Search for the cell housing the specified text and yield its (X, Y) center coordinate. 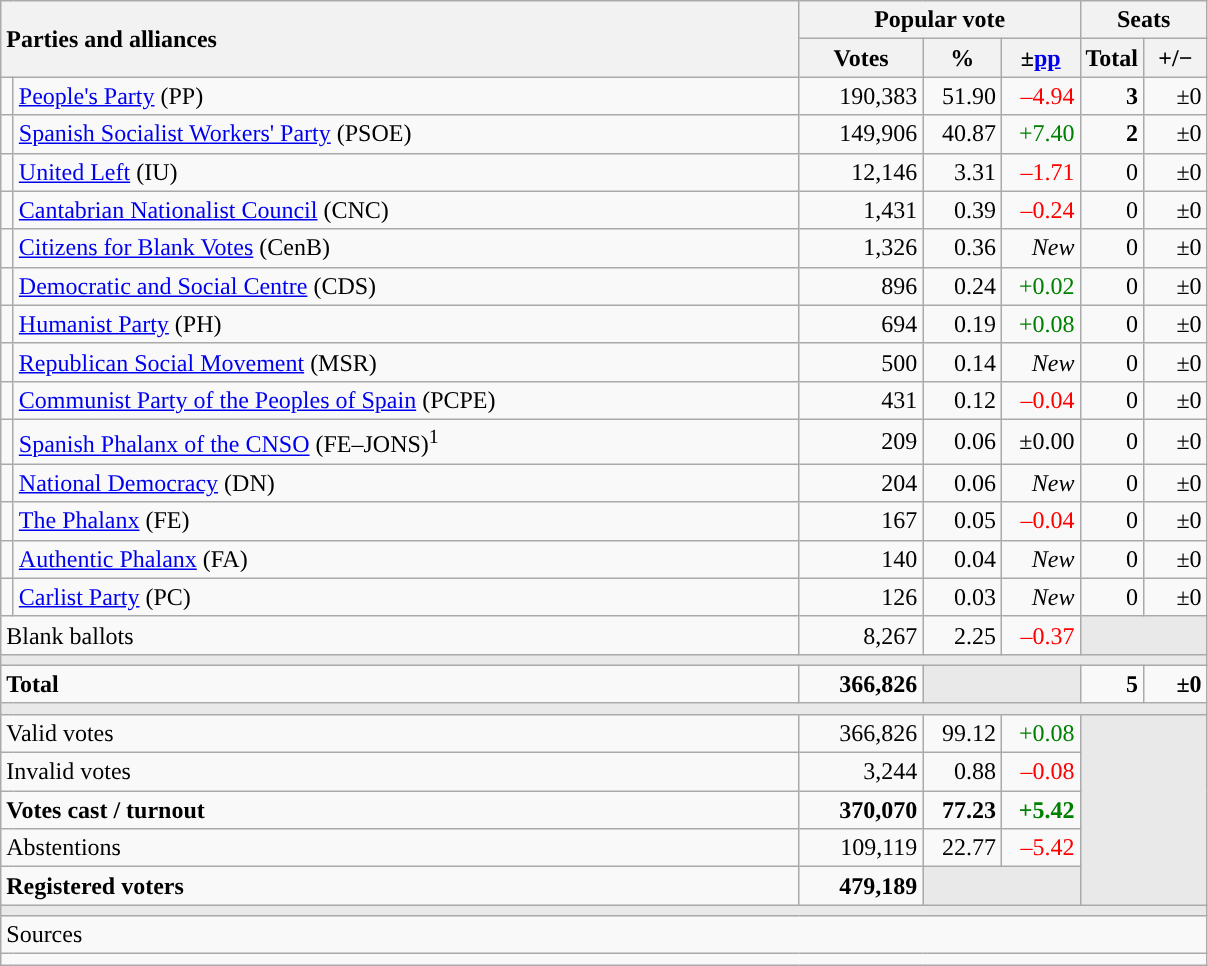
0.36 (962, 248)
167 (861, 521)
+/− (1176, 58)
0.05 (962, 521)
Spanish Socialist Workers' Party (PSOE) (406, 134)
370,070 (861, 810)
% (962, 58)
–0.08 (1040, 772)
Registered voters (400, 886)
190,383 (861, 96)
–0.37 (1040, 635)
Votes (861, 58)
22.77 (962, 848)
896 (861, 286)
0.24 (962, 286)
126 (861, 597)
3.31 (962, 172)
Parties and alliances (400, 39)
Invalid votes (400, 772)
Spanish Phalanx of the CNSO (FE–JONS)1 (406, 442)
1,431 (861, 210)
479,189 (861, 886)
3 (1112, 96)
Votes cast / turnout (400, 810)
The Phalanx (FE) (406, 521)
500 (861, 362)
209 (861, 442)
431 (861, 400)
United Left (IU) (406, 172)
99.12 (962, 733)
2.25 (962, 635)
Communist Party of the Peoples of Spain (PCPE) (406, 400)
Seats (1144, 20)
Valid votes (400, 733)
+7.40 (1040, 134)
–0.24 (1040, 210)
109,119 (861, 848)
12,146 (861, 172)
Cantabrian Nationalist Council (CNC) (406, 210)
±pp (1040, 58)
–1.71 (1040, 172)
Carlist Party (PC) (406, 597)
149,906 (861, 134)
8,267 (861, 635)
0.88 (962, 772)
–4.94 (1040, 96)
40.87 (962, 134)
±0.00 (1040, 442)
Republican Social Movement (MSR) (406, 362)
+5.42 (1040, 810)
People's Party (PP) (406, 96)
Democratic and Social Centre (CDS) (406, 286)
694 (861, 324)
–5.42 (1040, 848)
0.19 (962, 324)
0.14 (962, 362)
Abstentions (400, 848)
National Democracy (DN) (406, 483)
2 (1112, 134)
5 (1112, 684)
0.39 (962, 210)
0.12 (962, 400)
51.90 (962, 96)
1,326 (861, 248)
204 (861, 483)
+0.02 (1040, 286)
Sources (604, 935)
0.03 (962, 597)
Blank ballots (400, 635)
3,244 (861, 772)
Popular vote (940, 20)
Authentic Phalanx (FA) (406, 559)
140 (861, 559)
77.23 (962, 810)
Humanist Party (PH) (406, 324)
Citizens for Blank Votes (CenB) (406, 248)
0.04 (962, 559)
